Return [X, Y] of the center of cell containing provided text 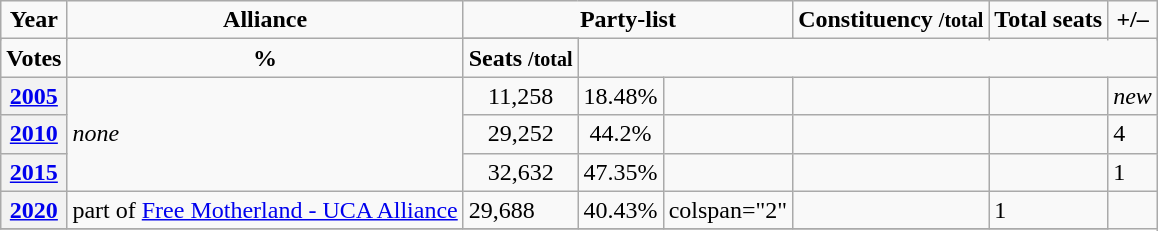
40.43% [620, 210]
none [265, 134]
2020 [34, 210]
44.2% [620, 134]
part of Free Motherland - UCA Alliance [265, 210]
Seats /total [520, 58]
colspan="2" [728, 210]
Votes [34, 58]
new [1133, 96]
Alliance [265, 20]
2015 [34, 172]
2010 [34, 134]
32,632 [520, 172]
Constituency /total [891, 20]
+/– [1133, 20]
4 [1133, 134]
Party-list [628, 20]
29,252 [520, 134]
47.35% [620, 172]
% [265, 58]
2005 [34, 96]
Year [34, 20]
11,258 [520, 96]
29,688 [520, 210]
18.48% [620, 96]
Total seats [1048, 20]
